Determine the (x, y) coordinate at the center of the cell enclosing the given text.  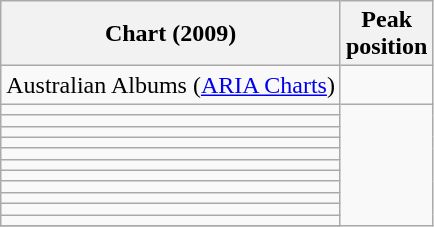
Chart (2009) (171, 34)
Australian Albums (ARIA Charts) (171, 85)
Peakposition (386, 34)
